Search for the cell housing the specified text and yield its (X, Y) center coordinate. 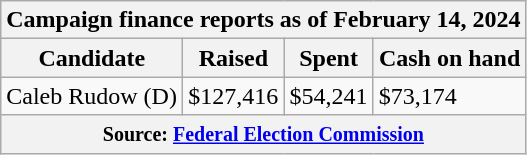
Campaign finance reports as of February 14, 2024 (264, 20)
Cash on hand (450, 58)
Source: Federal Election Commission (264, 134)
Caleb Rudow (D) (92, 96)
Spent (328, 58)
$54,241 (328, 96)
Candidate (92, 58)
Raised (234, 58)
$127,416 (234, 96)
$73,174 (450, 96)
